Return [X, Y] of the center of cell containing provided text 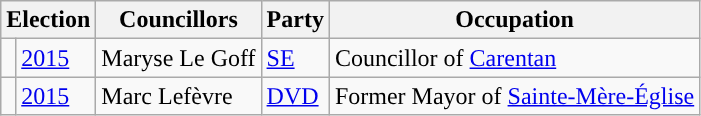
Councillor of Carentan [514, 58]
Former Mayor of Sainte-Mère-Église [514, 96]
Election [48, 20]
SE [295, 58]
DVD [295, 96]
Councillors [178, 20]
Occupation [514, 20]
Maryse Le Goff [178, 58]
Party [295, 20]
Marc Lefèvre [178, 96]
